Search for the cell housing the specified text and yield its [x, y] center coordinate. 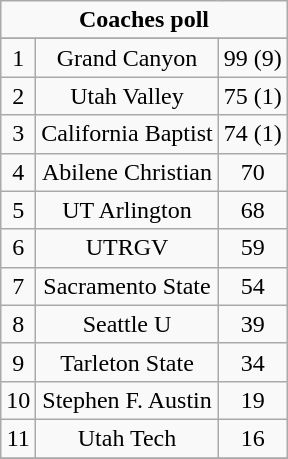
11 [18, 438]
Tarleton State [127, 362]
70 [252, 172]
9 [18, 362]
UTRGV [127, 248]
16 [252, 438]
UT Arlington [127, 210]
5 [18, 210]
Utah Tech [127, 438]
2 [18, 96]
59 [252, 248]
7 [18, 286]
Coaches poll [144, 20]
Seattle U [127, 324]
34 [252, 362]
Abilene Christian [127, 172]
3 [18, 134]
Sacramento State [127, 286]
74 (1) [252, 134]
4 [18, 172]
California Baptist [127, 134]
Grand Canyon [127, 58]
99 (9) [252, 58]
39 [252, 324]
Stephen F. Austin [127, 400]
54 [252, 286]
6 [18, 248]
1 [18, 58]
75 (1) [252, 96]
10 [18, 400]
Utah Valley [127, 96]
8 [18, 324]
68 [252, 210]
19 [252, 400]
